Detect which cell encompasses the target text, then output its (X, Y) center coordinate. 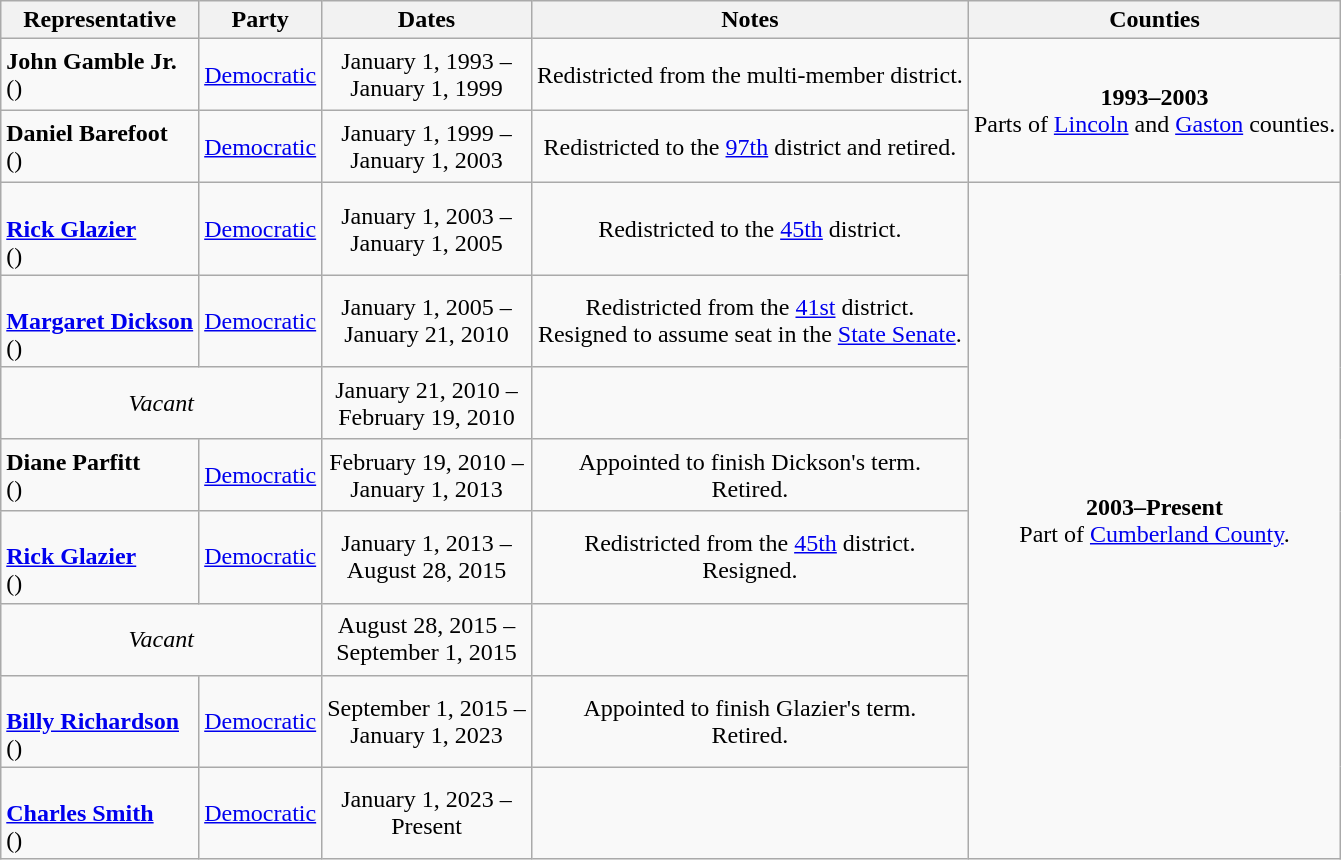
January 1, 1993 – January 1, 1999 (427, 75)
Appointed to finish Glazier's term. Retired. (750, 721)
Redistricted from the 41st district. Resigned to assume seat in the State Senate. (750, 321)
Dates (427, 20)
Redistricted from the multi-member district. (750, 75)
Diane Parfitt() (100, 475)
Charles Smith() (100, 813)
January 1, 1999 – January 1, 2003 (427, 147)
Redistricted from the 45th district. Resigned. (750, 557)
John Gamble Jr.() (100, 75)
Party (260, 20)
January 1, 2023 – Present (427, 813)
January 1, 2005 – January 21, 2010 (427, 321)
1993–2003 Parts of Lincoln and Gaston counties. (1154, 111)
August 28, 2015 – September 1, 2015 (427, 639)
Daniel Barefoot() (100, 147)
Notes (750, 20)
Counties (1154, 20)
2003–Present Part of Cumberland County. (1154, 521)
Redistricted to the 45th district. (750, 229)
Representative (100, 20)
Redistricted to the 97th district and retired. (750, 147)
January 21, 2010 – February 19, 2010 (427, 403)
Margaret Dickson() (100, 321)
February 19, 2010 – January 1, 2013 (427, 475)
January 1, 2013 – August 28, 2015 (427, 557)
Appointed to finish Dickson's term. Retired. (750, 475)
Billy Richardson() (100, 721)
September 1, 2015 – January 1, 2023 (427, 721)
January 1, 2003 – January 1, 2005 (427, 229)
